Pinpoint the cell where the given text exists, returning its (x, y) midpoint coordinate. 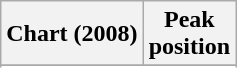
Peakposition (189, 34)
Chart (2008) (72, 34)
